Capture the cell that displays the provided text and extract its (X, Y) central coordinate. 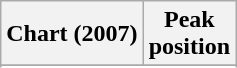
Chart (2007) (72, 34)
Peakposition (189, 34)
